Return (X, Y) of the center of cell containing provided text 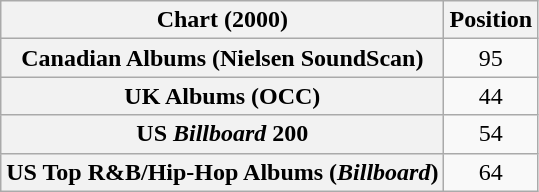
US Top R&B/Hip-Hop Albums (Billboard) (222, 172)
64 (491, 172)
44 (491, 96)
Position (491, 20)
US Billboard 200 (222, 134)
95 (491, 58)
Chart (2000) (222, 20)
54 (491, 134)
Canadian Albums (Nielsen SoundScan) (222, 58)
UK Albums (OCC) (222, 96)
